Find where the given text appears and provide that cell's center as [x, y] coordinate. 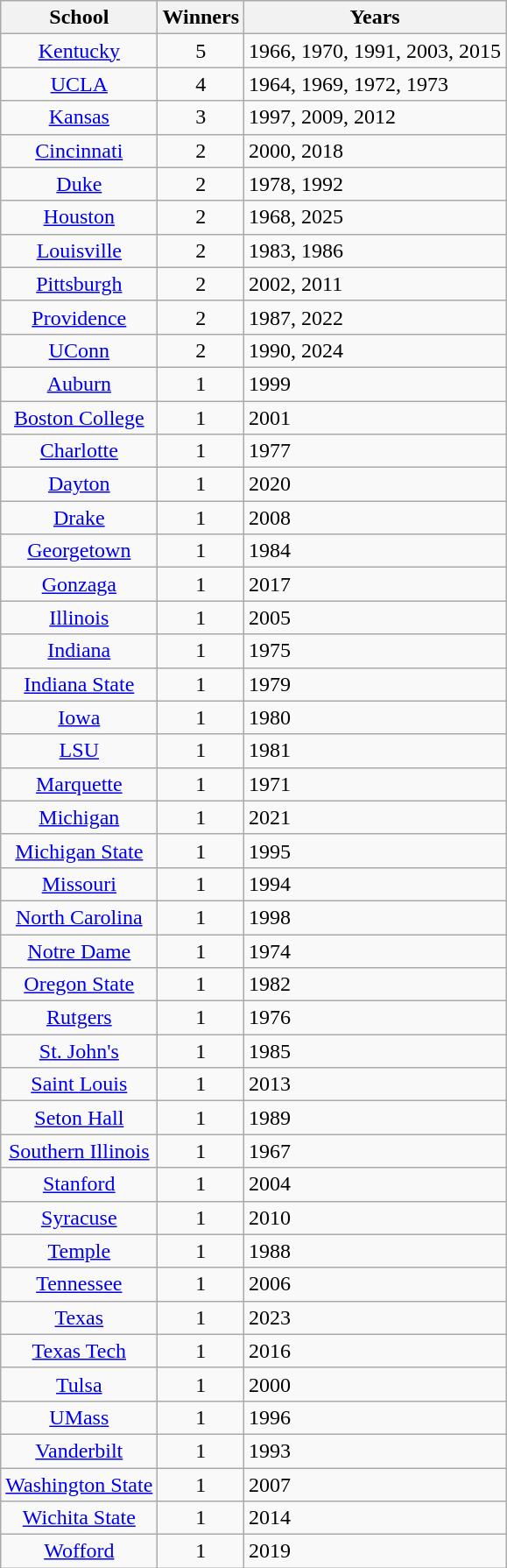
1983, 1986 [375, 251]
Oregon State [79, 985]
1985 [375, 1051]
Texas Tech [79, 1351]
Kansas [79, 117]
Michigan [79, 817]
2000 [375, 1384]
UConn [79, 350]
1974 [375, 950]
1978, 1992 [375, 184]
1989 [375, 1118]
Indiana [79, 651]
Providence [79, 317]
School [79, 18]
Years [375, 18]
1995 [375, 851]
2001 [375, 418]
Dayton [79, 484]
Cincinnati [79, 151]
1998 [375, 917]
1964, 1969, 1972, 1973 [375, 84]
Winners [201, 18]
1994 [375, 884]
Southern Illinois [79, 1151]
Indiana State [79, 684]
1999 [375, 384]
1975 [375, 651]
North Carolina [79, 917]
Wofford [79, 1551]
Stanford [79, 1184]
1971 [375, 784]
Temple [79, 1251]
1979 [375, 684]
1997, 2009, 2012 [375, 117]
Houston [79, 217]
St. John's [79, 1051]
Tulsa [79, 1384]
Duke [79, 184]
Kentucky [79, 51]
Georgetown [79, 551]
Syracuse [79, 1218]
3 [201, 117]
2023 [375, 1317]
Iowa [79, 717]
Illinois [79, 618]
Drake [79, 518]
2007 [375, 1485]
2021 [375, 817]
Rutgers [79, 1018]
1968, 2025 [375, 217]
Missouri [79, 884]
1981 [375, 751]
1966, 1970, 1991, 2003, 2015 [375, 51]
2004 [375, 1184]
2020 [375, 484]
Charlotte [79, 451]
Texas [79, 1317]
2014 [375, 1518]
1987, 2022 [375, 317]
Vanderbilt [79, 1451]
UCLA [79, 84]
1980 [375, 717]
Seton Hall [79, 1118]
1993 [375, 1451]
1982 [375, 985]
LSU [79, 751]
Michigan State [79, 851]
Wichita State [79, 1518]
Washington State [79, 1485]
Tennessee [79, 1284]
Saint Louis [79, 1084]
2017 [375, 584]
1976 [375, 1018]
1967 [375, 1151]
Gonzaga [79, 584]
2010 [375, 1218]
UMass [79, 1417]
2008 [375, 518]
2019 [375, 1551]
1996 [375, 1417]
2000, 2018 [375, 151]
4 [201, 84]
2016 [375, 1351]
2005 [375, 618]
1977 [375, 451]
1990, 2024 [375, 350]
1984 [375, 551]
Louisville [79, 251]
Auburn [79, 384]
Boston College [79, 418]
1988 [375, 1251]
5 [201, 51]
Pittsburgh [79, 284]
2002, 2011 [375, 284]
2013 [375, 1084]
2006 [375, 1284]
Marquette [79, 784]
Notre Dame [79, 950]
